Pinpoint the cell where the given text exists, returning its (x, y) midpoint coordinate. 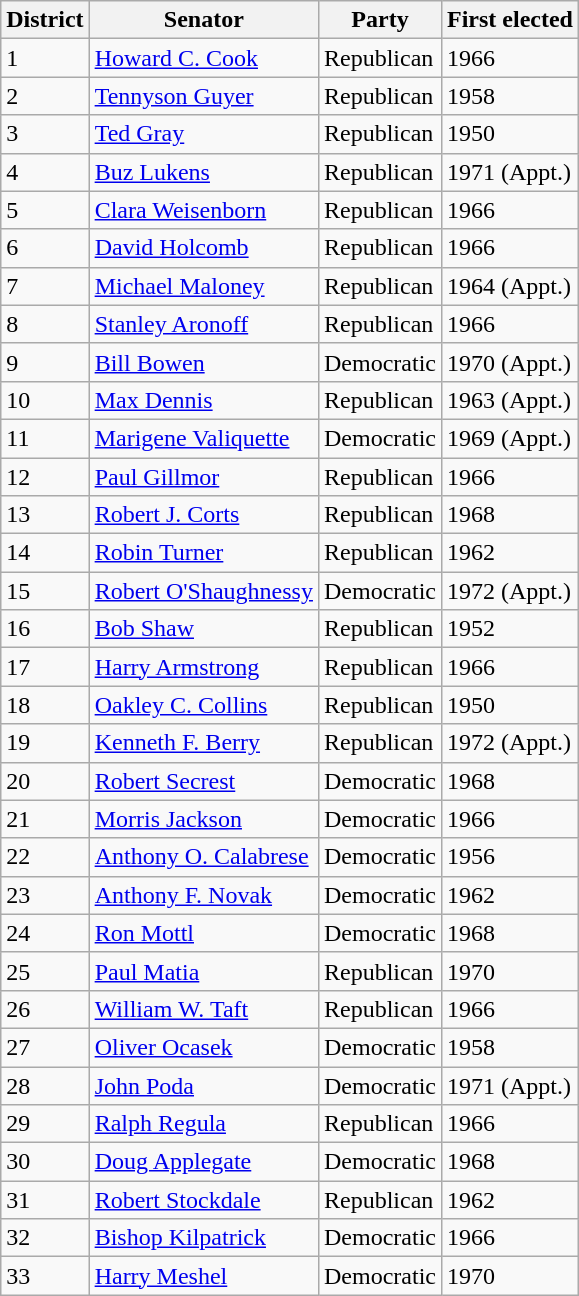
22 (45, 857)
Harry Meshel (204, 1276)
Howard C. Cook (204, 58)
19 (45, 743)
12 (45, 477)
16 (45, 629)
David Holcomb (204, 248)
31 (45, 1200)
Max Dennis (204, 400)
Anthony F. Novak (204, 895)
18 (45, 705)
Bishop Kilpatrick (204, 1238)
Buz Lukens (204, 172)
Anthony O. Calabrese (204, 857)
23 (45, 895)
Robin Turner (204, 553)
10 (45, 400)
32 (45, 1238)
1 (45, 58)
Robert Secrest (204, 781)
1952 (510, 629)
15 (45, 591)
7 (45, 286)
21 (45, 819)
9 (45, 362)
17 (45, 667)
First elected (510, 20)
Michael Maloney (204, 286)
20 (45, 781)
30 (45, 1162)
Marigene Valiquette (204, 438)
Oakley C. Collins (204, 705)
Oliver Ocasek (204, 1047)
Stanley Aronoff (204, 324)
Robert J. Corts (204, 515)
Harry Armstrong (204, 667)
29 (45, 1124)
1970 (Appt.) (510, 362)
John Poda (204, 1085)
1964 (Appt.) (510, 286)
Doug Applegate (204, 1162)
6 (45, 248)
28 (45, 1085)
1963 (Appt.) (510, 400)
3 (45, 134)
24 (45, 933)
Paul Matia (204, 971)
1956 (510, 857)
Senator (204, 20)
Morris Jackson (204, 819)
Party (380, 20)
Bill Bowen (204, 362)
33 (45, 1276)
Ted Gray (204, 134)
13 (45, 515)
5 (45, 210)
Ron Mottl (204, 933)
William W. Taft (204, 1009)
14 (45, 553)
2 (45, 96)
Tennyson Guyer (204, 96)
Bob Shaw (204, 629)
Ralph Regula (204, 1124)
26 (45, 1009)
Robert O'Shaughnessy (204, 591)
Paul Gillmor (204, 477)
11 (45, 438)
Kenneth F. Berry (204, 743)
1969 (Appt.) (510, 438)
4 (45, 172)
25 (45, 971)
27 (45, 1047)
8 (45, 324)
Clara Weisenborn (204, 210)
District (45, 20)
Robert Stockdale (204, 1200)
